Detect which cell encompasses the target text, then output its (x, y) center coordinate. 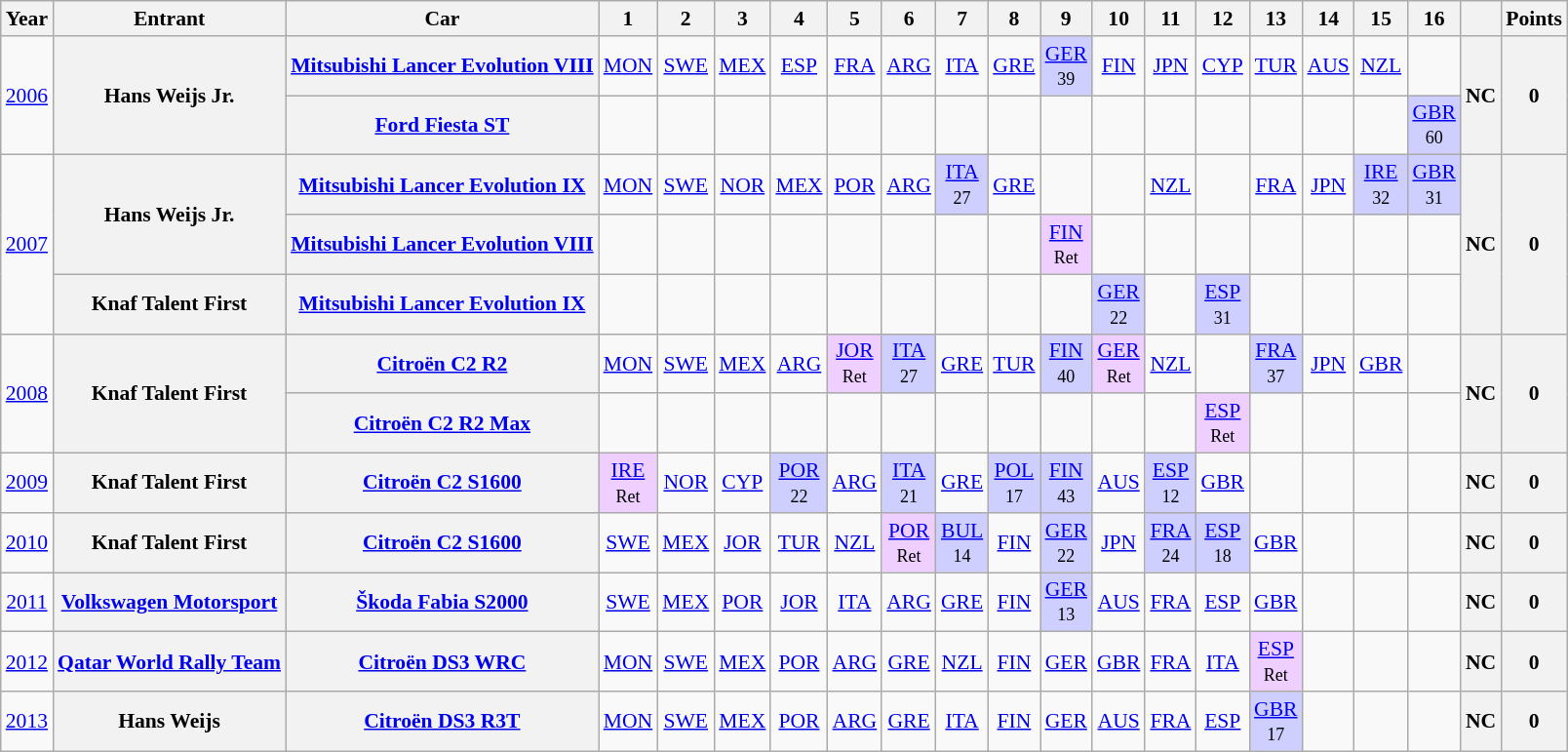
2006 (27, 96)
8 (1014, 19)
FRA37 (1275, 363)
GBR60 (1433, 125)
2007 (27, 244)
POR22 (799, 484)
15 (1381, 19)
2012 (27, 661)
2008 (27, 393)
14 (1328, 19)
Year (27, 19)
ESP31 (1223, 304)
5 (855, 19)
11 (1170, 19)
IRE32 (1381, 185)
GBR17 (1275, 722)
POL17 (1014, 484)
2011 (27, 603)
12 (1223, 19)
2009 (27, 484)
ESP18 (1223, 542)
Citroën DS3 R3T (443, 722)
JORRet (855, 363)
GERRet (1119, 363)
9 (1067, 19)
GER39 (1067, 66)
1 (628, 19)
Car (443, 19)
2010 (27, 542)
GER13 (1067, 603)
GBR31 (1433, 185)
FIN40 (1067, 363)
10 (1119, 19)
Points (1534, 19)
16 (1433, 19)
FRA24 (1170, 542)
ESP12 (1170, 484)
FIN43 (1067, 484)
3 (742, 19)
Entrant (170, 19)
7 (961, 19)
IRERet (628, 484)
Volkswagen Motorsport (170, 603)
4 (799, 19)
PORRet (909, 542)
Ford Fiesta ST (443, 125)
Citroën DS3 WRC (443, 661)
BUL14 (961, 542)
Qatar World Rally Team (170, 661)
FINRet (1067, 244)
Škoda Fabia S2000 (443, 603)
Hans Weijs (170, 722)
Citroën C2 R2 Max (443, 423)
6 (909, 19)
2013 (27, 722)
Citroën C2 R2 (443, 363)
ITA21 (909, 484)
13 (1275, 19)
2 (686, 19)
